Locate the cell with the specified text and output its [X, Y] center coordinate. 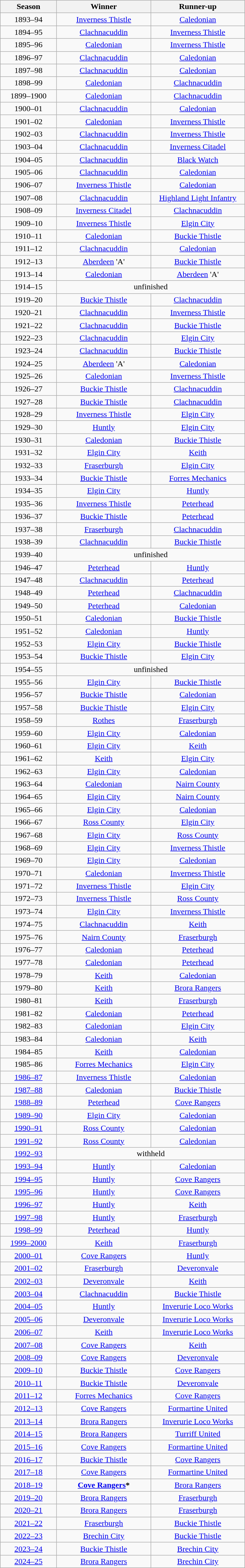
1947–48 [29, 580]
1921–22 [29, 325]
1934–35 [29, 491]
2015–16 [29, 1447]
1906–07 [29, 185]
2013–14 [29, 1421]
1897–98 [29, 70]
1946–47 [29, 568]
1955–56 [29, 682]
1969–70 [29, 861]
2005–06 [29, 1319]
1894–95 [29, 32]
2011–12 [29, 1396]
1896–97 [29, 58]
1910–11 [29, 236]
1960–61 [29, 746]
1908–09 [29, 211]
2014–15 [29, 1434]
1907–08 [29, 198]
1984–85 [29, 1052]
Runner-up [197, 7]
2021–22 [29, 1523]
1923–24 [29, 351]
1949–50 [29, 606]
1989–90 [29, 1115]
1935–36 [29, 504]
1927–28 [29, 402]
Rothes [104, 720]
1981–82 [29, 1014]
1962–63 [29, 771]
1968–69 [29, 848]
1976–77 [29, 950]
Black Watch [197, 160]
1963–64 [29, 784]
1979–80 [29, 988]
2017–18 [29, 1472]
1990–91 [29, 1128]
1920–21 [29, 312]
1988–89 [29, 1103]
1983–84 [29, 1039]
2024–25 [29, 1561]
Turriff United [197, 1434]
1936–37 [29, 516]
Cove Rangers* [104, 1485]
Season [29, 7]
1967–68 [29, 835]
Highland Light Infantry [197, 198]
1931–32 [29, 453]
1924–25 [29, 363]
1898–99 [29, 83]
2012–13 [29, 1409]
1911–12 [29, 249]
1902–03 [29, 134]
1966–67 [29, 822]
1913–14 [29, 274]
1970–71 [29, 873]
2009–10 [29, 1370]
1952–53 [29, 644]
1956–57 [29, 695]
2016–17 [29, 1460]
1901–02 [29, 121]
1997–98 [29, 1217]
2006–07 [29, 1332]
1959–60 [29, 733]
1972–73 [29, 899]
1903–04 [29, 147]
1980–81 [29, 1001]
1895–96 [29, 45]
1937–38 [29, 529]
1900–01 [29, 108]
1912–13 [29, 262]
1893–94 [29, 19]
withheld [151, 1153]
1982–83 [29, 1026]
1996–97 [29, 1205]
1914–15 [29, 287]
1991–92 [29, 1141]
2002–03 [29, 1281]
1999–2000 [29, 1243]
1954–55 [29, 669]
2007–08 [29, 1345]
1985–86 [29, 1064]
1978–79 [29, 975]
1919–20 [29, 300]
2003–04 [29, 1294]
1953–54 [29, 657]
1993–94 [29, 1166]
1964–65 [29, 797]
1974–75 [29, 924]
1932–33 [29, 465]
2020–21 [29, 1510]
2010–11 [29, 1383]
2019–20 [29, 1498]
1905–06 [29, 172]
1904–05 [29, 160]
1995–96 [29, 1192]
1899–1900 [29, 96]
Winner [104, 7]
1938–39 [29, 542]
1950–51 [29, 618]
1994–95 [29, 1179]
1973–74 [29, 911]
1951–52 [29, 631]
1948–49 [29, 593]
2018–19 [29, 1485]
1922–23 [29, 338]
1909–10 [29, 223]
1928–29 [29, 415]
1987–88 [29, 1090]
1930–31 [29, 440]
1961–62 [29, 758]
1971–72 [29, 886]
1939–40 [29, 554]
1926–27 [29, 389]
1929–30 [29, 427]
2023–24 [29, 1549]
1977–78 [29, 962]
1958–59 [29, 720]
2001–02 [29, 1268]
2022–23 [29, 1536]
1986–87 [29, 1077]
2000–01 [29, 1256]
2008–09 [29, 1357]
1925–26 [29, 376]
1965–66 [29, 810]
1957–58 [29, 707]
1998–99 [29, 1230]
1933–34 [29, 478]
2004–05 [29, 1306]
1992–93 [29, 1153]
1975–76 [29, 937]
